From the cell containing the given text, extract its center point as [x, y] coordinate. 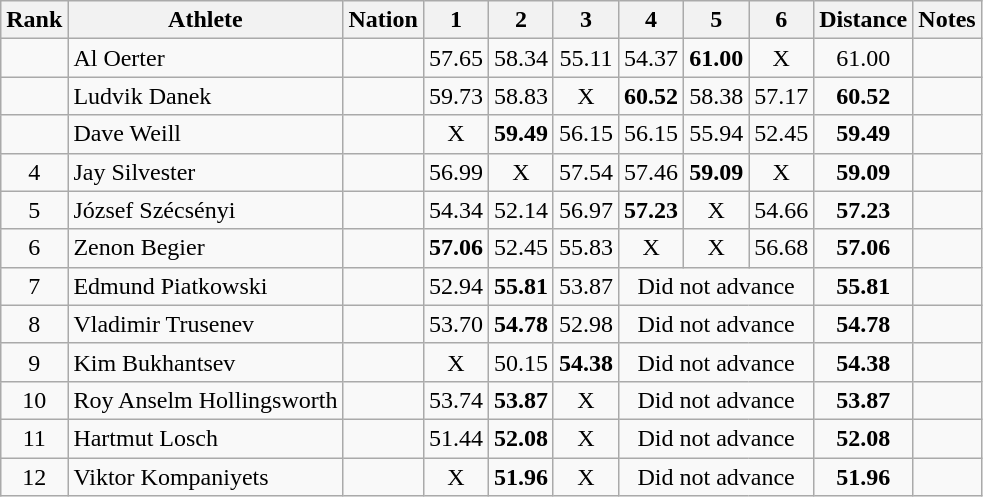
59.73 [456, 96]
Rank [34, 20]
54.34 [456, 210]
Zenon Begier [206, 248]
58.34 [520, 58]
57.65 [456, 58]
Edmund Piatkowski [206, 286]
52.98 [586, 324]
57.54 [586, 172]
Jay Silvester [206, 172]
55.94 [716, 134]
Ludvik Danek [206, 96]
Distance [864, 20]
9 [34, 362]
56.97 [586, 210]
52.14 [520, 210]
50.15 [520, 362]
Hartmut Losch [206, 438]
11 [34, 438]
Athlete [206, 20]
53.74 [456, 400]
53.70 [456, 324]
56.68 [782, 248]
3 [586, 20]
József Szécsényi [206, 210]
Roy Anselm Hollingsworth [206, 400]
54.66 [782, 210]
Nation [383, 20]
8 [34, 324]
57.17 [782, 96]
54.37 [652, 58]
12 [34, 477]
56.99 [456, 172]
51.44 [456, 438]
57.46 [652, 172]
55.83 [586, 248]
7 [34, 286]
1 [456, 20]
Notes [947, 20]
10 [34, 400]
58.38 [716, 96]
Kim Bukhantsev [206, 362]
52.94 [456, 286]
55.11 [586, 58]
2 [520, 20]
Al Oerter [206, 58]
Vladimir Trusenev [206, 324]
58.83 [520, 96]
Dave Weill [206, 134]
Viktor Kompaniyets [206, 477]
